Provide the [X, Y] coordinate of the cell's center where the given text is located.  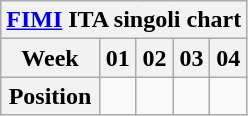
02 [154, 58]
04 [228, 58]
FIMI ITA singoli chart [124, 20]
Position [50, 96]
01 [118, 58]
Week [50, 58]
03 [192, 58]
